Provide the [X, Y] coordinate of the cell's center where the given text is located.  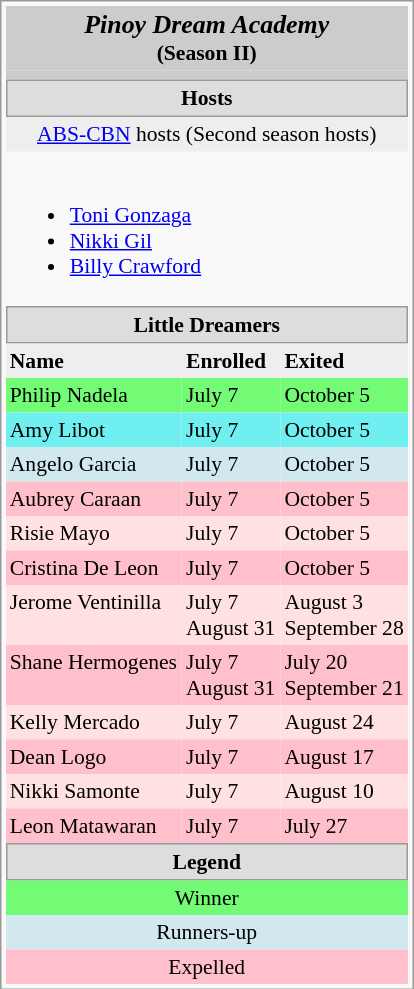
Jerome Ventinilla [93, 614]
Exited [344, 360]
Enrolled [231, 360]
Philip Nadela [93, 394]
August 10 [344, 790]
Amy Libot [93, 429]
Little Dreamers [206, 324]
Hosts [206, 98]
Kelly Mercado [93, 721]
Aubrey Caraan [93, 498]
Pinoy Dream Academy(Season II) [206, 38]
ABS-CBN hosts (Second season hosts) [206, 134]
Cristina De Leon [93, 567]
Winner [206, 897]
Name [93, 360]
Angelo Garcia [93, 463]
August 24 [344, 721]
August 3September 28 [344, 614]
Toni GonzagaNikki GilBilly Crawford [206, 228]
Shane Hermogenes [93, 674]
July 20September 21 [344, 674]
August 17 [344, 756]
Legend [206, 861]
Runners-up [206, 931]
Leon Matawaran [93, 825]
Nikki Samonte [93, 790]
Expelled [206, 966]
Dean Logo [93, 756]
July 27 [344, 825]
Risie Mayo [93, 532]
